Detect which cell encompasses the target text, then output its [x, y] center coordinate. 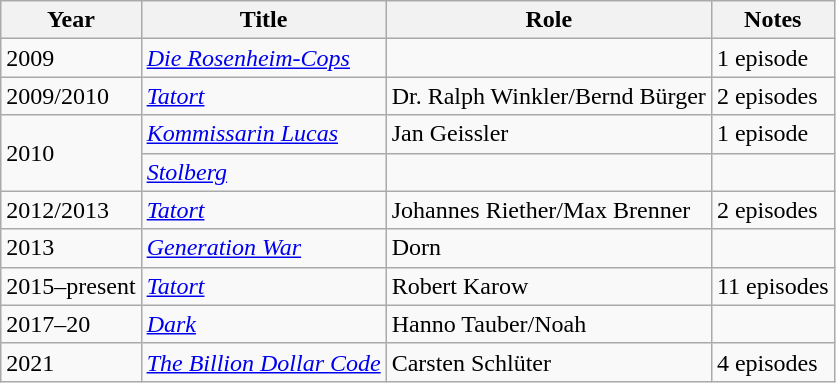
Johannes Riether/Max Brenner [548, 210]
2021 [71, 362]
4 episodes [772, 362]
Dr. Ralph Winkler/Bernd Bürger [548, 96]
2015–present [71, 286]
The Billion Dollar Code [264, 362]
Robert Karow [548, 286]
2017–20 [71, 324]
Dark [264, 324]
2009 [71, 58]
Carsten Schlüter [548, 362]
Role [548, 20]
Stolberg [264, 172]
2013 [71, 248]
Notes [772, 20]
Jan Geissler [548, 134]
Title [264, 20]
2012/2013 [71, 210]
Generation War [264, 248]
11 episodes [772, 286]
2010 [71, 153]
Year [71, 20]
2009/2010 [71, 96]
Dorn [548, 248]
Hanno Tauber/Noah [548, 324]
Die Rosenheim-Cops [264, 58]
Kommissarin Lucas [264, 134]
